Detect which cell encompasses the target text, then output its (X, Y) center coordinate. 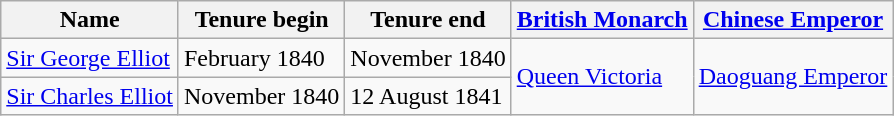
Queen Victoria (602, 77)
February 1840 (261, 58)
Tenure end (428, 20)
British Monarch (602, 20)
Tenure begin (261, 20)
12 August 1841 (428, 96)
Daoguang Emperor (793, 77)
Name (90, 20)
Chinese Emperor (793, 20)
Sir Charles Elliot (90, 96)
Sir George Elliot (90, 58)
